Provide the (x, y) coordinate of the cell's center where the given text is located.  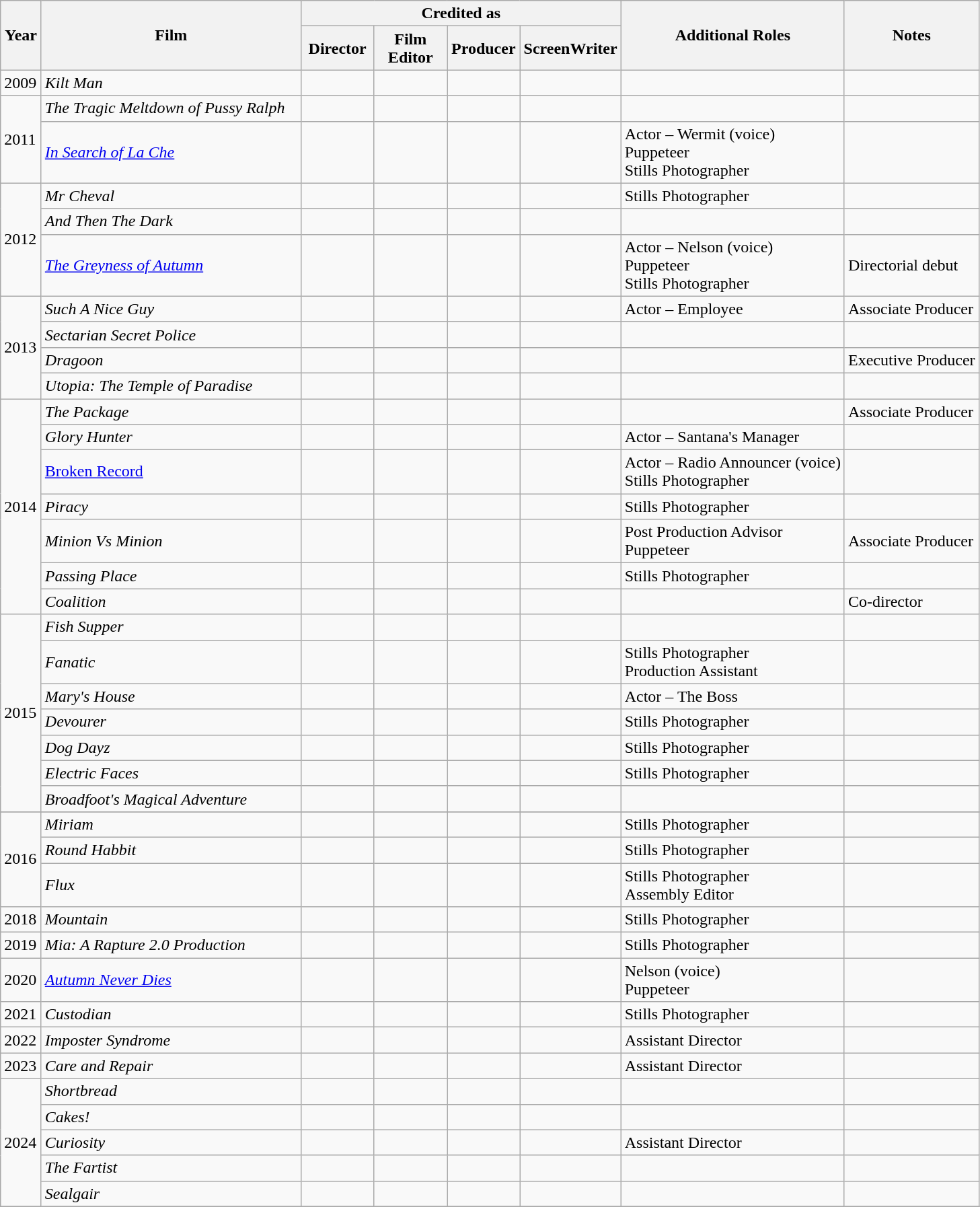
2016 (22, 858)
Credited as (461, 13)
The Tragic Meltdown of Pussy Ralph (171, 108)
Co-director (911, 601)
Actor – Santana's Manager (732, 437)
2023 (22, 1066)
The Package (171, 411)
Director (338, 48)
Actor – The Boss (732, 696)
Devourer (171, 722)
Mr Cheval (171, 196)
Utopia: The Temple of Paradise (171, 386)
Year (22, 35)
And Then The Dark (171, 221)
Actor – Employee (732, 309)
Sectarian Secret Police (171, 334)
Sealgair (171, 1194)
Dragoon (171, 360)
Flux (171, 884)
Nelson (voice)Puppeteer (732, 980)
Fanatic (171, 662)
Executive Producer (911, 360)
In Search of La Che (171, 152)
Imposter Syndrome (171, 1040)
ScreenWriter (570, 48)
Producer (483, 48)
Piracy (171, 507)
2018 (22, 920)
Actor – Nelson (voice)PuppeteerStills Photographer (732, 265)
2009 (22, 83)
Broken Record (171, 472)
Fish Supper (171, 627)
Such A Nice Guy (171, 309)
Mia: A Rapture 2.0 Production (171, 945)
Minion Vs Minion (171, 541)
Curiosity (171, 1142)
2021 (22, 1015)
Actor – Radio Announcer (voice)Stills Photographer (732, 472)
Autumn Never Dies (171, 980)
Custodian (171, 1015)
Post Production AdvisorPuppeteer (732, 541)
Mary's House (171, 696)
2019 (22, 945)
Miriam (171, 824)
Additional Roles (732, 35)
Round Habbit (171, 850)
Notes (911, 35)
Broadfoot's Magical Adventure (171, 799)
2022 (22, 1040)
Care and Repair (171, 1066)
2014 (22, 506)
2013 (22, 347)
2011 (22, 139)
Electric Faces (171, 773)
Stills PhotographerAssembly Editor (732, 884)
Dog Dayz (171, 747)
2015 (22, 713)
The Fartist (171, 1168)
Shortbread (171, 1091)
Directorial debut (911, 265)
2020 (22, 980)
Passing Place (171, 576)
Coalition (171, 601)
Glory Hunter (171, 437)
Mountain (171, 920)
Film Editor (410, 48)
Cakes! (171, 1117)
2024 (22, 1142)
Film (171, 35)
The Greyness of Autumn (171, 265)
Actor – Wermit (voice)PuppeteerStills Photographer (732, 152)
Kilt Man (171, 83)
2012 (22, 240)
Stills PhotographerProduction Assistant (732, 662)
